Pinpoint the cell where the given text exists, returning its (x, y) midpoint coordinate. 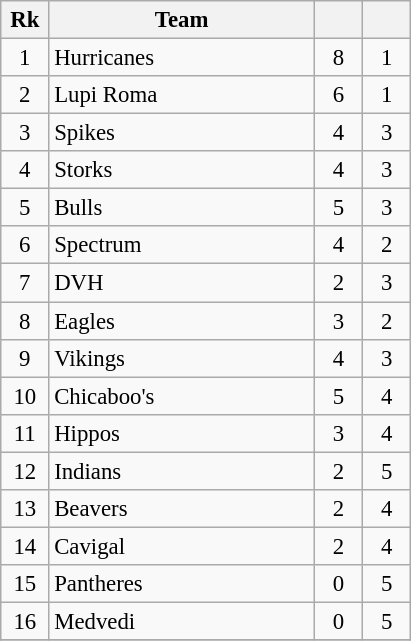
Beavers (182, 509)
Team (182, 20)
9 (25, 358)
Eagles (182, 321)
15 (25, 584)
Bulls (182, 208)
Pantheres (182, 584)
7 (25, 283)
Medvedi (182, 621)
Spectrum (182, 245)
Cavigal (182, 546)
10 (25, 396)
Lupi Roma (182, 95)
Hurricanes (182, 58)
Storks (182, 170)
12 (25, 471)
11 (25, 433)
13 (25, 509)
Spikes (182, 133)
14 (25, 546)
Chicaboo's (182, 396)
DVH (182, 283)
Hippos (182, 433)
Rk (25, 20)
16 (25, 621)
Vikings (182, 358)
Indians (182, 471)
